Capture the cell that displays the provided text and extract its [X, Y] central coordinate. 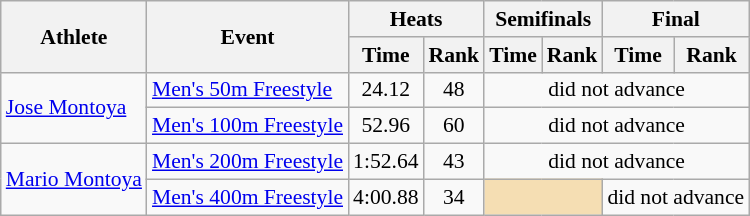
Men's 200m Freestyle [248, 162]
Final [676, 19]
48 [454, 90]
43 [454, 162]
Semifinals [543, 19]
Athlete [74, 36]
Mario Montoya [74, 180]
Men's 100m Freestyle [248, 126]
34 [454, 197]
4:00.88 [386, 197]
Men's 400m Freestyle [248, 197]
1:52.64 [386, 162]
Jose Montoya [74, 108]
24.12 [386, 90]
52.96 [386, 126]
Event [248, 36]
Men's 50m Freestyle [248, 90]
60 [454, 126]
Heats [416, 19]
